For the text-containing cell, return its midpoint in (x, y) coordinate format. 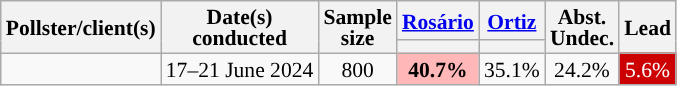
40.7% (438, 68)
Rosário (438, 20)
35.1% (512, 68)
17–21 June 2024 (240, 68)
Samplesize (357, 27)
5.6% (648, 68)
Ortiz (512, 20)
24.2% (582, 68)
Lead (648, 27)
Abst.Undec. (582, 27)
800 (357, 68)
Pollster/client(s) (81, 27)
Date(s)conducted (240, 27)
